Locate the cell with the specified text and output its (x, y) center coordinate. 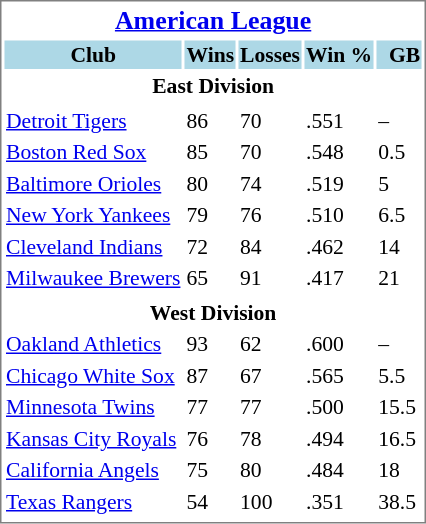
91 (270, 278)
79 (210, 215)
.351 (340, 502)
Baltimore Orioles (92, 184)
.462 (340, 246)
California Angels (92, 470)
.600 (340, 344)
86 (210, 120)
West Division (212, 312)
GB (400, 54)
Detroit Tigers (92, 120)
.565 (340, 376)
New York Yankees (92, 215)
67 (270, 376)
62 (270, 344)
.510 (340, 215)
65 (210, 278)
18 (400, 470)
78 (270, 438)
74 (270, 184)
Kansas City Royals (92, 438)
85 (210, 152)
.484 (340, 470)
Losses (270, 54)
Club (92, 54)
Boston Red Sox (92, 152)
Wins (210, 54)
87 (210, 376)
5.5 (400, 376)
5 (400, 184)
Minnesota Twins (92, 407)
.519 (340, 184)
Win % (340, 54)
.500 (340, 407)
93 (210, 344)
72 (210, 246)
Oakland Athletics (92, 344)
.548 (340, 152)
14 (400, 246)
6.5 (400, 215)
38.5 (400, 502)
84 (270, 246)
Cleveland Indians (92, 246)
0.5 (400, 152)
East Division (212, 86)
100 (270, 502)
15.5 (400, 407)
.494 (340, 438)
21 (400, 278)
Chicago White Sox (92, 376)
Texas Rangers (92, 502)
16.5 (400, 438)
.417 (340, 278)
.551 (340, 120)
54 (210, 502)
Milwaukee Brewers (92, 278)
American League (212, 20)
75 (210, 470)
